For the text-containing cell, return its midpoint in [x, y] coordinate format. 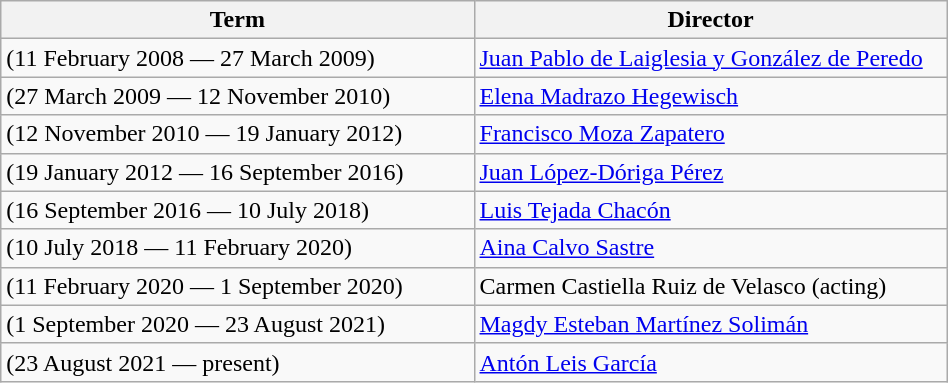
Luis Tejada Chacón [710, 210]
(1 September 2020 — 23 August 2021) [238, 324]
Director [710, 20]
(11 February 2020 — 1 September 2020) [238, 286]
(11 February 2008 — 27 March 2009) [238, 58]
Term [238, 20]
(12 November 2010 — 19 January 2012) [238, 134]
Aina Calvo Sastre [710, 248]
(16 September 2016 — 10 July 2018) [238, 210]
Juan López-Dóriga Pérez [710, 172]
(23 August 2021 — present) [238, 362]
(10 July 2018 — 11 February 2020) [238, 248]
Juan Pablo de Laiglesia y González de Peredo [710, 58]
Francisco Moza Zapatero [710, 134]
(27 March 2009 — 12 November 2010) [238, 96]
Antón Leis García [710, 362]
Carmen Castiella Ruiz de Velasco (acting) [710, 286]
(19 January 2012 — 16 September 2016) [238, 172]
Elena Madrazo Hegewisch [710, 96]
Magdy Esteban Martínez Solimán [710, 324]
